Provide the (x, y) coordinate of the cell's center where the given text is located.  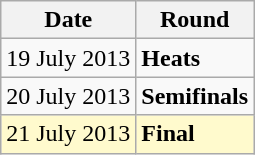
Final (195, 134)
Date (68, 20)
21 July 2013 (68, 134)
Semifinals (195, 96)
19 July 2013 (68, 58)
Round (195, 20)
Heats (195, 58)
20 July 2013 (68, 96)
